Detect which cell encompasses the target text, then output its (x, y) center coordinate. 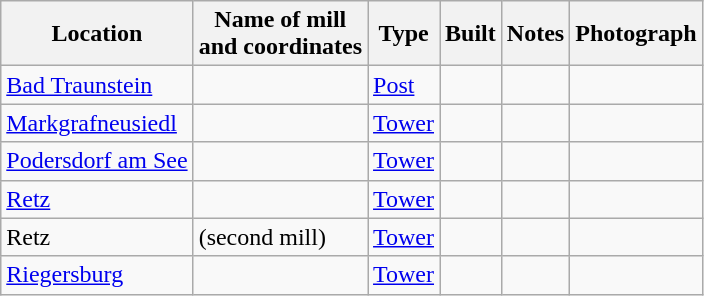
Riegersburg (97, 275)
Photograph (636, 34)
Bad Traunstein (97, 85)
Post (404, 85)
Location (97, 34)
Podersdorf am See (97, 161)
(second mill) (280, 237)
Name of milland coordinates (280, 34)
Markgrafneusiedl (97, 123)
Notes (535, 34)
Type (404, 34)
Built (471, 34)
